Determine the (X, Y) coordinate at the center of the cell enclosing the given text.  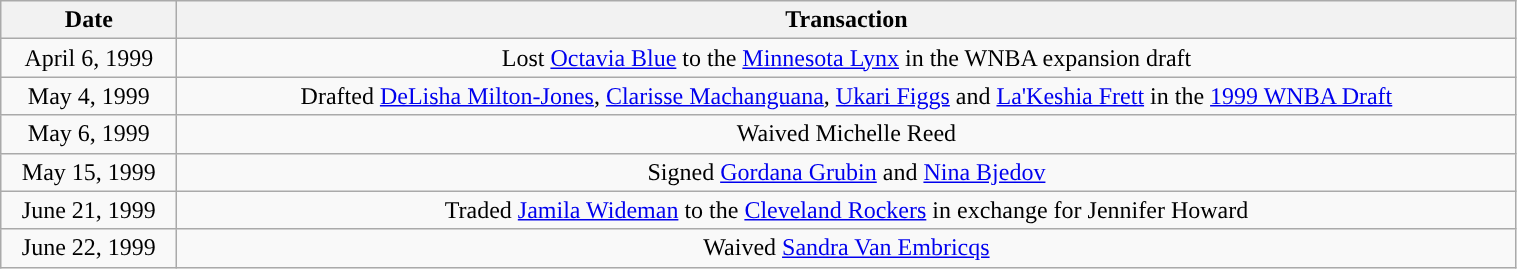
Transaction (846, 20)
Waived Sandra Van Embricqs (846, 248)
Date (89, 20)
Traded Jamila Wideman to the Cleveland Rockers in exchange for Jennifer Howard (846, 210)
Waived Michelle Reed (846, 134)
May 15, 1999 (89, 172)
June 21, 1999 (89, 210)
Drafted DeLisha Milton-Jones, Clarisse Machanguana, Ukari Figgs and La'Keshia Frett in the 1999 WNBA Draft (846, 96)
April 6, 1999 (89, 58)
May 4, 1999 (89, 96)
June 22, 1999 (89, 248)
May 6, 1999 (89, 134)
Signed Gordana Grubin and Nina Bjedov (846, 172)
Lost Octavia Blue to the Minnesota Lynx in the WNBA expansion draft (846, 58)
